Extract the [X, Y] coordinate from the center of the cell holding the provided text.  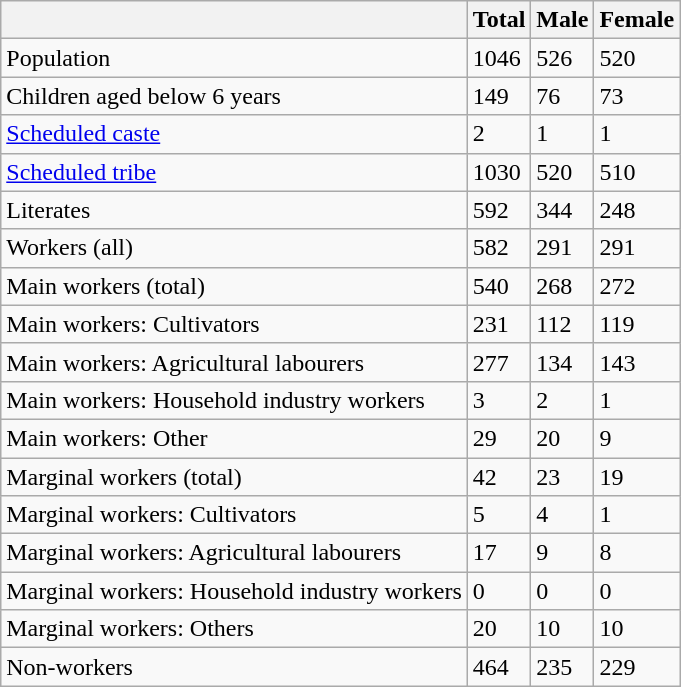
29 [499, 438]
Workers (all) [234, 248]
464 [499, 667]
42 [499, 477]
Marginal workers: Household industry workers [234, 591]
344 [562, 210]
Literates [234, 210]
Main workers: Agricultural labourers [234, 362]
Marginal workers (total) [234, 477]
592 [499, 210]
526 [562, 58]
231 [499, 324]
134 [562, 362]
Female [637, 20]
149 [499, 96]
229 [637, 667]
8 [637, 553]
540 [499, 286]
Main workers: Other [234, 438]
112 [562, 324]
Main workers: Cultivators [234, 324]
Children aged below 6 years [234, 96]
582 [499, 248]
277 [499, 362]
4 [562, 515]
19 [637, 477]
23 [562, 477]
Non-workers [234, 667]
17 [499, 553]
143 [637, 362]
Marginal workers: Cultivators [234, 515]
Population [234, 58]
5 [499, 515]
Main workers: Household industry workers [234, 400]
Marginal workers: Agricultural labourers [234, 553]
Scheduled caste [234, 134]
235 [562, 667]
272 [637, 286]
268 [562, 286]
Total [499, 20]
510 [637, 172]
Scheduled tribe [234, 172]
76 [562, 96]
Male [562, 20]
119 [637, 324]
1046 [499, 58]
Main workers (total) [234, 286]
248 [637, 210]
73 [637, 96]
Marginal workers: Others [234, 629]
1030 [499, 172]
3 [499, 400]
